Identify which cell holds the provided text, then report its [x, y] central coordinate. 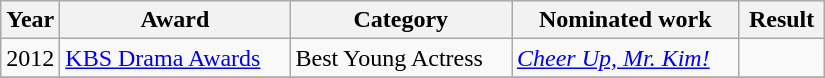
Best Young Actress [401, 58]
2012 [30, 58]
KBS Drama Awards [175, 58]
Result [782, 20]
Category [401, 20]
Cheer Up, Mr. Kim! [626, 58]
Nominated work [626, 20]
Award [175, 20]
Year [30, 20]
